Detect which cell encompasses the target text, then output its (X, Y) center coordinate. 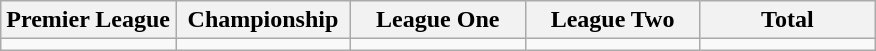
Total (788, 20)
Championship (264, 20)
League Two (612, 20)
League One (438, 20)
Premier League (88, 20)
